Provide the (x, y) coordinate of the cell's center where the given text is located.  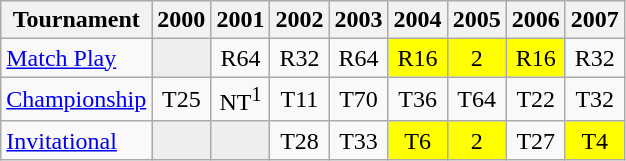
2005 (476, 20)
NT1 (240, 100)
Tournament (76, 20)
Invitational (76, 140)
2002 (300, 20)
T25 (182, 100)
2001 (240, 20)
T11 (300, 100)
T28 (300, 140)
T33 (358, 140)
Championship (76, 100)
2007 (594, 20)
T32 (594, 100)
T36 (418, 100)
T70 (358, 100)
T27 (536, 140)
T22 (536, 100)
Match Play (76, 58)
2006 (536, 20)
T4 (594, 140)
2004 (418, 20)
2000 (182, 20)
T6 (418, 140)
T64 (476, 100)
2003 (358, 20)
